Return the [X, Y] coordinate for the center point of the cell that contains the specified text.  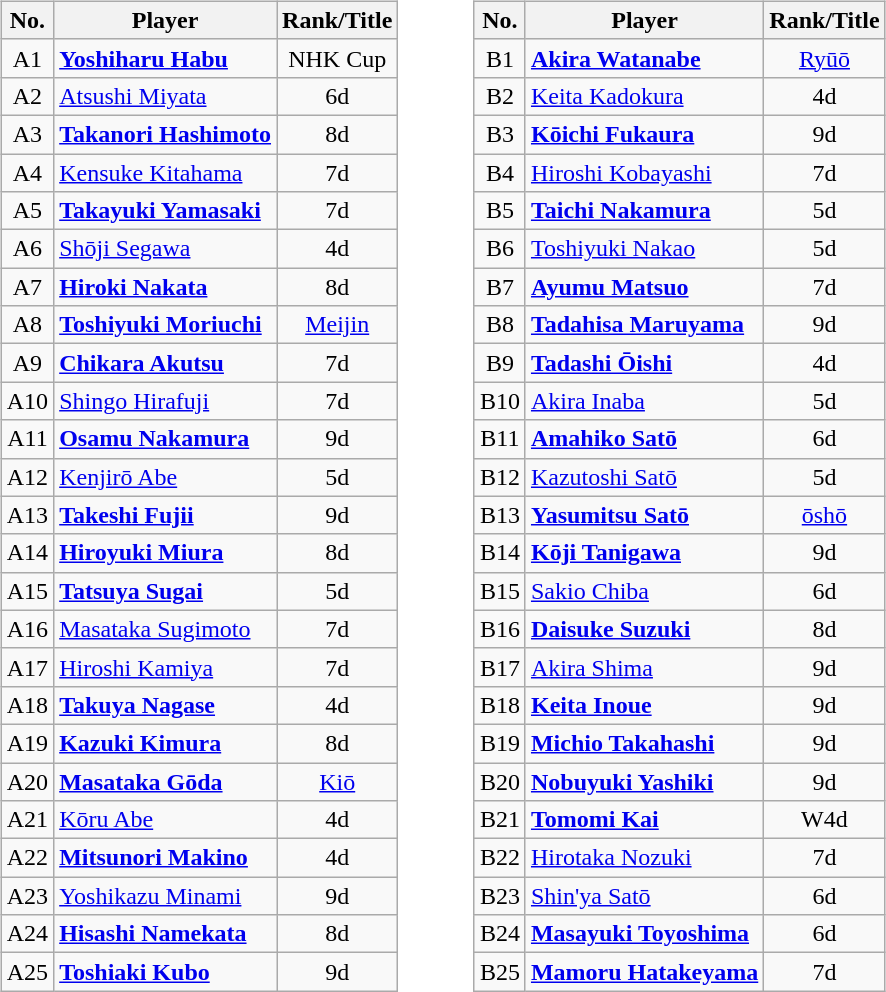
B9 [500, 363]
Kenjirō Abe [166, 477]
A7 [27, 287]
A3 [27, 134]
B21 [500, 820]
Tatsuya Sugai [166, 591]
Masataka Gōda [166, 781]
Toshiyuki Nakao [644, 249]
Akira Inaba [644, 401]
B16 [500, 629]
A5 [27, 211]
A23 [27, 896]
Hiroyuki Miura [166, 553]
B6 [500, 249]
Ayumu Matsuo [644, 287]
B23 [500, 896]
A11 [27, 439]
Sakio Chiba [644, 591]
A8 [27, 325]
A4 [27, 173]
Taichi Nakamura [644, 211]
B20 [500, 781]
A16 [27, 629]
A25 [27, 972]
Nobuyuki Yashiki [644, 781]
A19 [27, 743]
Atsushi Miyata [166, 96]
Hiroshi Kobayashi [644, 173]
Takuya Nagase [166, 705]
Daisuke Suzuki [644, 629]
A24 [27, 934]
Meijin [338, 325]
Ryūō [824, 58]
Kōji Tanigawa [644, 553]
Osamu Nakamura [166, 439]
A9 [27, 363]
A12 [27, 477]
Hiroshi Kamiya [166, 667]
A13 [27, 515]
B11 [500, 439]
B25 [500, 972]
Michio Takahashi [644, 743]
A18 [27, 705]
Shingo Hirafuji [166, 401]
Yasumitsu Satō [644, 515]
W4d [824, 820]
Chikara Akutsu [166, 363]
Masataka Sugimoto [166, 629]
Yoshiharu Habu [166, 58]
A6 [27, 249]
Hisashi Namekata [166, 934]
A21 [27, 820]
B17 [500, 667]
B3 [500, 134]
A22 [27, 858]
A2 [27, 96]
B2 [500, 96]
Toshiaki Kubo [166, 972]
B13 [500, 515]
B22 [500, 858]
Shōji Segawa [166, 249]
Takeshi Fujii [166, 515]
Kensuke Kitahama [166, 173]
A20 [27, 781]
Yoshikazu Minami [166, 896]
A15 [27, 591]
A1 [27, 58]
Tomomi Kai [644, 820]
Hirotaka Nozuki [644, 858]
B7 [500, 287]
Kōru Abe [166, 820]
ōshō [824, 515]
Keita Inoue [644, 705]
B5 [500, 211]
Shin'ya Satō [644, 896]
A17 [27, 667]
B18 [500, 705]
NHK Cup [338, 58]
Hiroki Nakata [166, 287]
Mamoru Hatakeyama [644, 972]
Tadahisa Maruyama [644, 325]
Kazuki Kimura [166, 743]
Keita Kadokura [644, 96]
B19 [500, 743]
B8 [500, 325]
B4 [500, 173]
Tadashi Ōishi [644, 363]
A10 [27, 401]
B1 [500, 58]
Akira Shima [644, 667]
A14 [27, 553]
B15 [500, 591]
B12 [500, 477]
Takanori Hashimoto [166, 134]
Takayuki Yamasaki [166, 211]
B10 [500, 401]
Akira Watanabe [644, 58]
Kōichi Fukaura [644, 134]
Masayuki Toyoshima [644, 934]
Toshiyuki Moriuchi [166, 325]
B24 [500, 934]
Mitsunori Makino [166, 858]
Kiō [338, 781]
Kazutoshi Satō [644, 477]
B14 [500, 553]
Amahiko Satō [644, 439]
